Scan for the cell matching the given text and deliver its (x, y) coordinate at center. 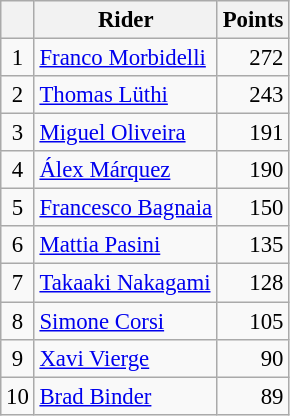
Álex Márquez (126, 170)
10 (18, 396)
4 (18, 170)
2 (18, 95)
89 (252, 396)
128 (252, 283)
Xavi Vierge (126, 358)
Thomas Lüthi (126, 95)
Francesco Bagnaia (126, 208)
90 (252, 358)
7 (18, 283)
8 (18, 321)
Miguel Oliveira (126, 133)
272 (252, 58)
Points (252, 20)
190 (252, 170)
150 (252, 208)
9 (18, 358)
Mattia Pasini (126, 245)
135 (252, 245)
Brad Binder (126, 396)
191 (252, 133)
3 (18, 133)
Takaaki Nakagami (126, 283)
Rider (126, 20)
5 (18, 208)
Franco Morbidelli (126, 58)
1 (18, 58)
Simone Corsi (126, 321)
105 (252, 321)
6 (18, 245)
243 (252, 95)
